From the cell containing the given text, extract its center point as (x, y) coordinate. 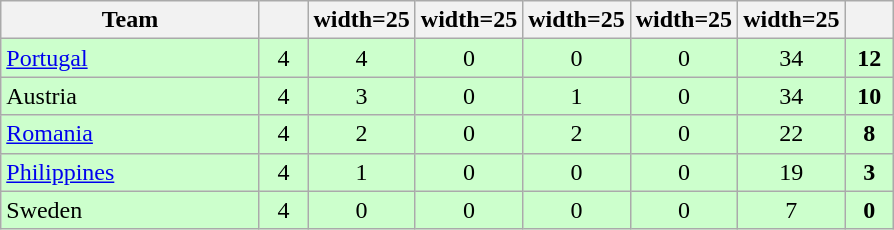
19 (792, 172)
12 (870, 58)
10 (870, 96)
Portugal (130, 58)
Team (130, 20)
8 (870, 134)
Philippines (130, 172)
Sweden (130, 210)
7 (792, 210)
Romania (130, 134)
22 (792, 134)
Austria (130, 96)
